For the text-containing cell, return its midpoint in (X, Y) coordinate format. 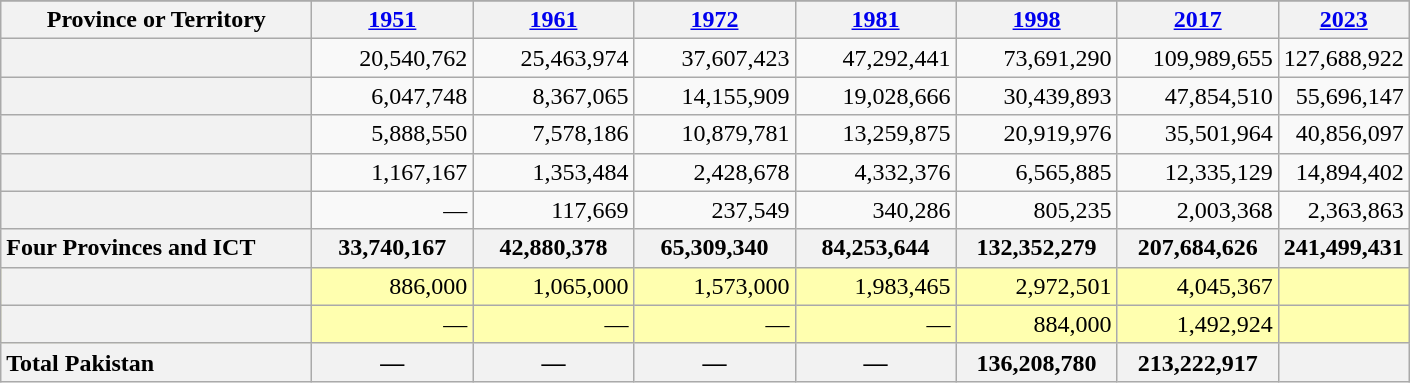
14,894,402 (1344, 172)
1,065,000 (554, 286)
1951 (392, 20)
213,222,917 (1198, 362)
886,000 (392, 286)
73,691,290 (1036, 58)
132,352,279 (1036, 248)
20,919,976 (1036, 134)
8,367,065 (554, 96)
2,972,501 (1036, 286)
1961 (554, 20)
30,439,893 (1036, 96)
2023 (1344, 20)
7,578,186 (554, 134)
Total Pakistan (156, 362)
1,167,167 (392, 172)
2,003,368 (1198, 210)
207,684,626 (1198, 248)
2,363,863 (1344, 210)
65,309,340 (714, 248)
42,880,378 (554, 248)
84,253,644 (876, 248)
117,669 (554, 210)
1,353,484 (554, 172)
1972 (714, 20)
12,335,129 (1198, 172)
1,492,924 (1198, 324)
25,463,974 (554, 58)
47,854,510 (1198, 96)
55,696,147 (1344, 96)
340,286 (876, 210)
1,983,465 (876, 286)
2017 (1198, 20)
127,688,922 (1344, 58)
13,259,875 (876, 134)
40,856,097 (1344, 134)
19,028,666 (876, 96)
6,565,885 (1036, 172)
1,573,000 (714, 286)
35,501,964 (1198, 134)
1998 (1036, 20)
241,499,431 (1344, 248)
109,989,655 (1198, 58)
Four Provinces and ICT (156, 248)
805,235 (1036, 210)
Province or Territory (156, 20)
6,047,748 (392, 96)
37,607,423 (714, 58)
20,540,762 (392, 58)
33,740,167 (392, 248)
2,428,678 (714, 172)
10,879,781 (714, 134)
1981 (876, 20)
14,155,909 (714, 96)
5,888,550 (392, 134)
884,000 (1036, 324)
237,549 (714, 210)
4,045,367 (1198, 286)
47,292,441 (876, 58)
136,208,780 (1036, 362)
4,332,376 (876, 172)
